Capture the cell that displays the provided text and extract its [X, Y] central coordinate. 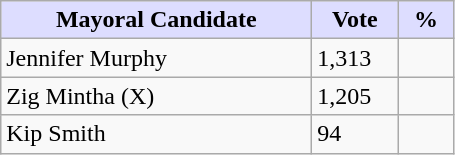
Jennifer Murphy [156, 58]
Kip Smith [156, 134]
1,205 [355, 96]
94 [355, 134]
Vote [355, 20]
1,313 [355, 58]
% [426, 20]
Mayoral Candidate [156, 20]
Zig Mintha (X) [156, 96]
